Find where the given text appears and provide that cell's center as [x, y] coordinate. 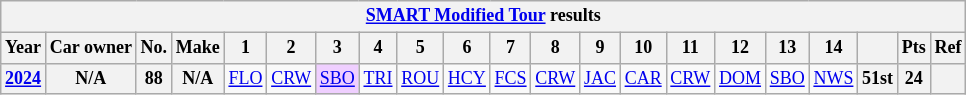
3 [337, 48]
Year [24, 48]
2 [292, 48]
Car owner [90, 48]
14 [834, 48]
13 [787, 48]
1 [246, 48]
10 [643, 48]
11 [690, 48]
8 [556, 48]
CAR [643, 78]
DOM [740, 78]
12 [740, 48]
51st [878, 78]
5 [420, 48]
4 [378, 48]
FCS [510, 78]
9 [600, 48]
Make [198, 48]
TRI [378, 78]
SMART Modified Tour results [484, 16]
FLO [246, 78]
24 [914, 78]
ROU [420, 78]
HCY [468, 78]
Pts [914, 48]
Ref [948, 48]
88 [154, 78]
7 [510, 48]
No. [154, 48]
JAC [600, 78]
6 [468, 48]
NWS [834, 78]
2024 [24, 78]
